Pinpoint the cell where the given text exists, returning its [X, Y] midpoint coordinate. 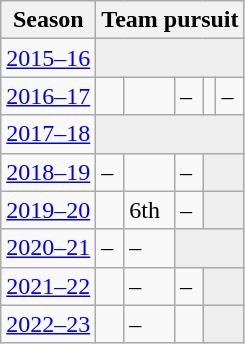
6th [150, 210]
2018–19 [48, 172]
2022–23 [48, 324]
Season [48, 20]
2016–17 [48, 96]
2021–22 [48, 286]
2015–16 [48, 58]
2017–18 [48, 134]
2020–21 [48, 248]
Team pursuit [170, 20]
2019–20 [48, 210]
